Scan for the cell matching the given text and deliver its [X, Y] coordinate at center. 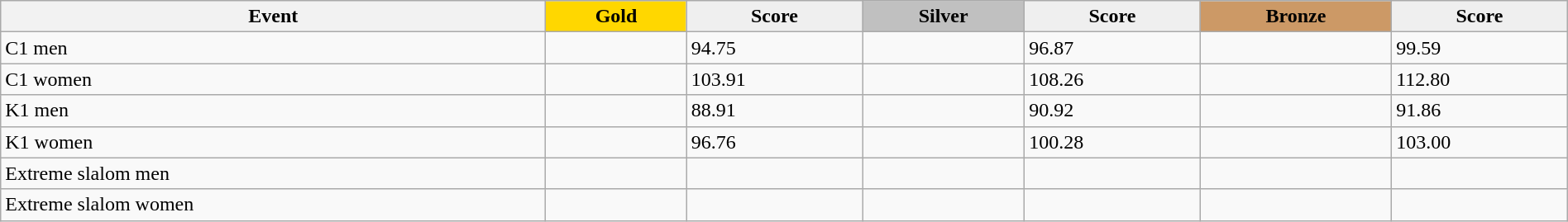
94.75 [774, 48]
103.00 [1480, 142]
108.26 [1113, 79]
Event [273, 17]
91.86 [1480, 111]
99.59 [1480, 48]
C1 women [273, 79]
100.28 [1113, 142]
88.91 [774, 111]
Silver [944, 17]
Extreme slalom men [273, 173]
112.80 [1480, 79]
Gold [616, 17]
96.87 [1113, 48]
96.76 [774, 142]
103.91 [774, 79]
Extreme slalom women [273, 205]
90.92 [1113, 111]
Bronze [1296, 17]
K1 women [273, 142]
C1 men [273, 48]
K1 men [273, 111]
